For the text-containing cell, return its midpoint in [x, y] coordinate format. 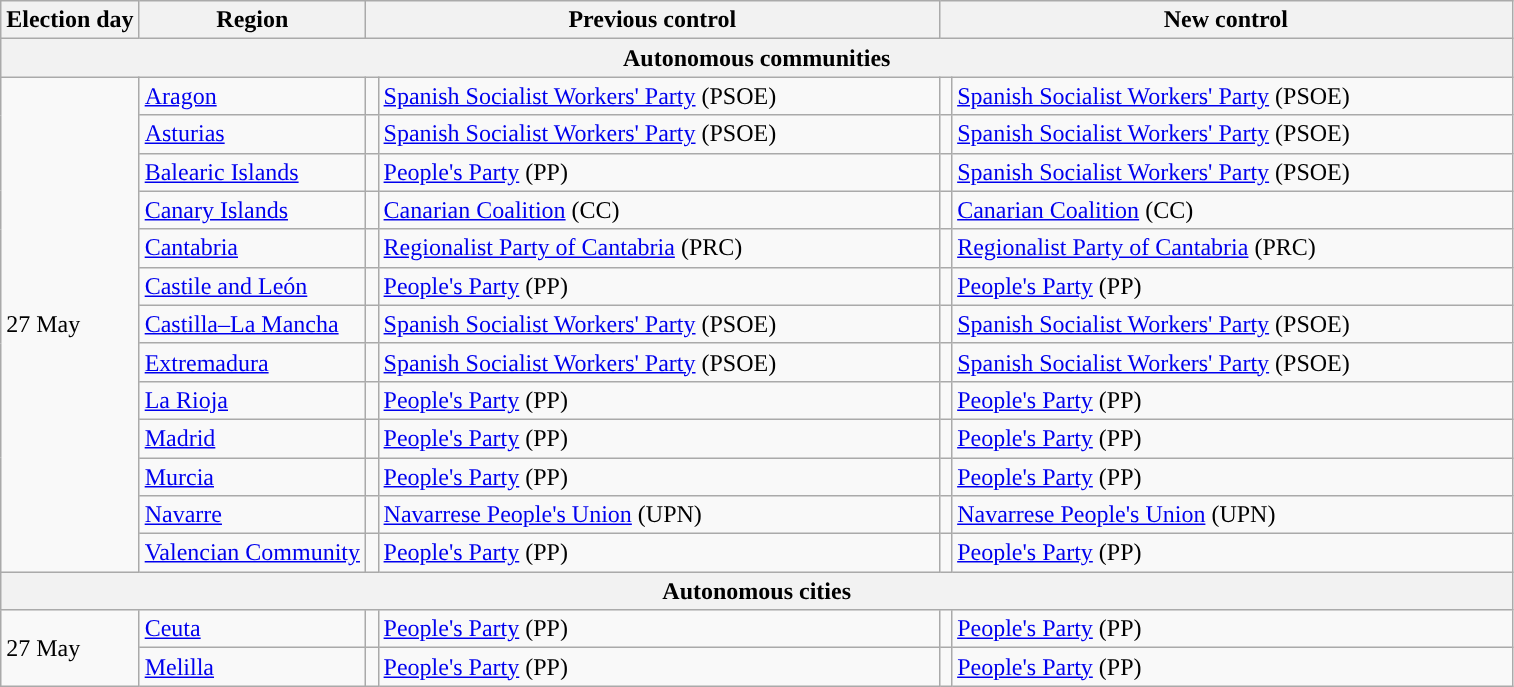
Canary Islands [252, 210]
La Rioja [252, 400]
Asturias [252, 134]
Melilla [252, 667]
Navarre [252, 515]
New control [1226, 20]
Cantabria [252, 248]
Election day [70, 20]
Autonomous cities [757, 591]
Autonomous communities [757, 58]
Region [252, 20]
Valencian Community [252, 553]
Murcia [252, 477]
Castilla–La Mancha [252, 324]
Previous control [653, 20]
Castile and León [252, 286]
Aragon [252, 96]
Extremadura [252, 362]
Ceuta [252, 629]
Balearic Islands [252, 172]
Madrid [252, 438]
